Search for the cell housing the specified text and yield its [X, Y] center coordinate. 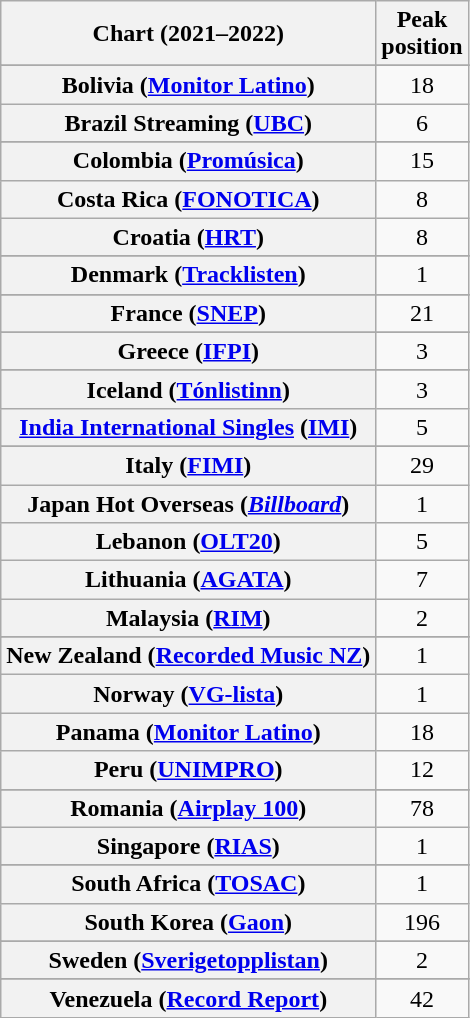
Costa Rica (FONOTICA) [188, 199]
196 [422, 922]
Sweden (Sverigetopplistan) [188, 960]
78 [422, 808]
12 [422, 770]
Peru (UNIMPRO) [188, 770]
India International Singles (IMI) [188, 427]
Iceland (Tónlistinn) [188, 389]
Greece (IFPI) [188, 351]
Romania (Airplay 100) [188, 808]
Japan Hot Overseas (Billboard) [188, 503]
Italy (FIMI) [188, 465]
Bolivia (Monitor Latino) [188, 85]
21 [422, 313]
Venezuela (Record Report) [188, 998]
New Zealand (Recorded Music NZ) [188, 656]
Brazil Streaming (UBC) [188, 123]
6 [422, 123]
42 [422, 998]
7 [422, 580]
Croatia (HRT) [188, 237]
South Africa (TOSAC) [188, 884]
Peakposition [422, 34]
29 [422, 465]
Norway (VG-lista) [188, 694]
South Korea (Gaon) [188, 922]
France (SNEP) [188, 313]
Chart (2021–2022) [188, 34]
Lebanon (OLT20) [188, 542]
Singapore (RIAS) [188, 846]
Denmark (Tracklisten) [188, 275]
Lithuania (AGATA) [188, 580]
15 [422, 161]
Colombia (Promúsica) [188, 161]
Malaysia (RIM) [188, 618]
Panama (Monitor Latino) [188, 732]
